For the text-containing cell, return its midpoint in (x, y) coordinate format. 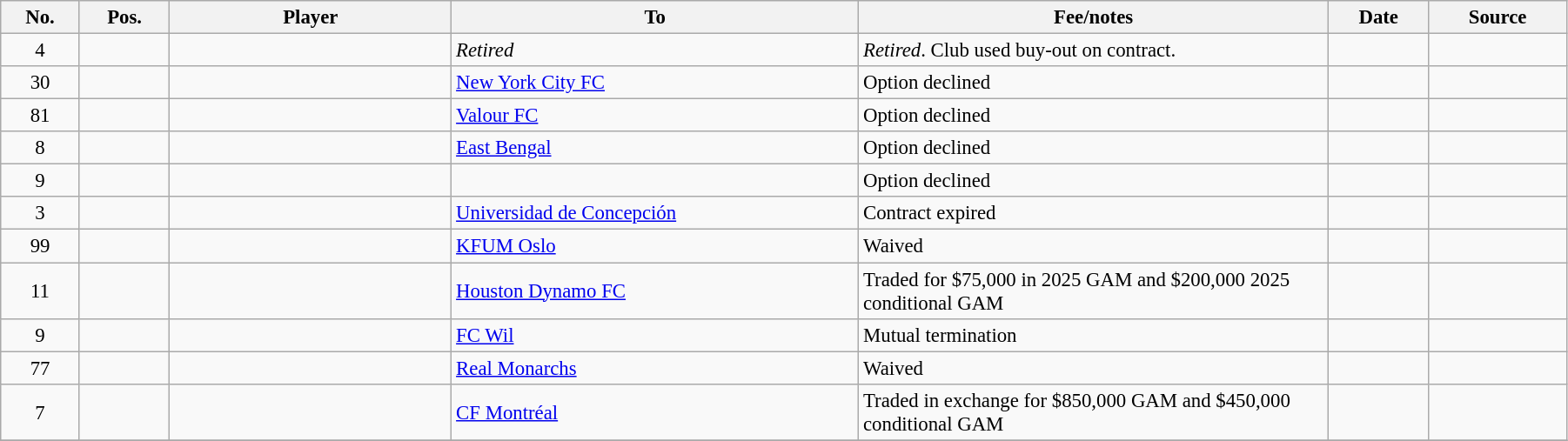
Traded for $75,000 in 2025 GAM and $200,000 2025 conditional GAM (1094, 291)
Player (311, 17)
30 (40, 83)
East Bengal (655, 148)
Retired. Club used buy-out on contract. (1094, 50)
Houston Dynamo FC (655, 291)
Source (1498, 17)
Retired (655, 50)
77 (40, 368)
Valour FC (655, 116)
Mutual termination (1094, 335)
Traded in exchange for $850,000 GAM and $450,000 conditional GAM (1094, 412)
CF Montréal (655, 412)
Real Monarchs (655, 368)
FC Wil (655, 335)
Date (1378, 17)
3 (40, 213)
Pos. (124, 17)
11 (40, 291)
KFUM Oslo (655, 246)
81 (40, 116)
Fee/notes (1094, 17)
4 (40, 50)
Contract expired (1094, 213)
No. (40, 17)
New York City FC (655, 83)
Universidad de Concepción (655, 213)
8 (40, 148)
99 (40, 246)
7 (40, 412)
To (655, 17)
